Return the (x, y) coordinate for the center point of the cell that contains the specified text.  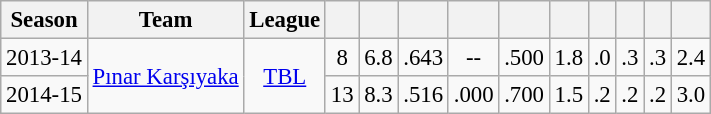
2.4 (690, 58)
3.0 (690, 95)
Pınar Karşıyaka (166, 76)
.516 (423, 95)
Season (44, 20)
8 (342, 58)
.500 (524, 58)
1.8 (568, 58)
2013-14 (44, 58)
TBL (284, 76)
1.5 (568, 95)
League (284, 20)
.643 (423, 58)
.000 (473, 95)
13 (342, 95)
.700 (524, 95)
2014-15 (44, 95)
8.3 (378, 95)
Team (166, 20)
.0 (602, 58)
6.8 (378, 58)
-- (473, 58)
